Locate the cell with the specified text and output its (x, y) center coordinate. 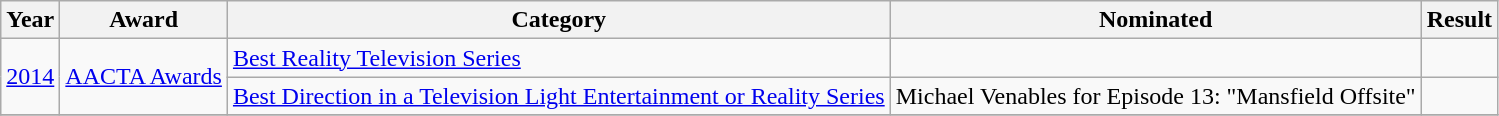
Category (558, 20)
Best Direction in a Television Light Entertainment or Reality Series (558, 96)
Michael Venables for Episode 13: "Mansfield Offsite" (1156, 96)
Result (1459, 20)
Year (30, 20)
Nominated (1156, 20)
Best Reality Television Series (558, 58)
2014 (30, 77)
Award (144, 20)
AACTA Awards (144, 77)
